Search for the cell housing the specified text and yield its (X, Y) center coordinate. 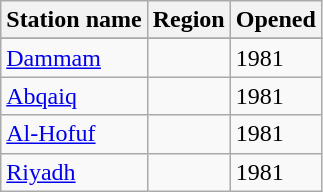
Opened (276, 20)
Riyadh (74, 172)
Abqaiq (74, 96)
Al-Hofuf (74, 134)
Station name (74, 20)
Dammam (74, 58)
Region (188, 20)
